Scan for the cell matching the given text and deliver its (x, y) coordinate at center. 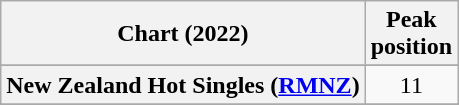
11 (411, 85)
New Zealand Hot Singles (RMNZ) (183, 85)
Peakposition (411, 34)
Chart (2022) (183, 34)
